Identify which cell holds the provided text, then report its [X, Y] central coordinate. 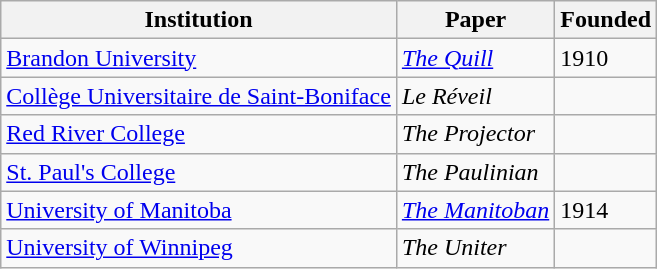
The Paulinian [475, 172]
Founded [606, 20]
Red River College [199, 134]
1910 [606, 58]
St. Paul's College [199, 172]
The Projector [475, 134]
Paper [475, 20]
Institution [199, 20]
University of Winnipeg [199, 248]
1914 [606, 210]
Le Réveil [475, 96]
Collège Universitaire de Saint-Boniface [199, 96]
The Quill [475, 58]
The Uniter [475, 248]
University of Manitoba [199, 210]
Brandon University [199, 58]
The Manitoban [475, 210]
